Return [x, y] of the center of cell containing provided text 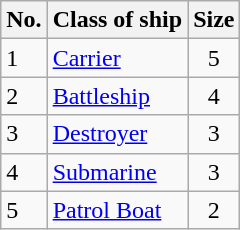
Class of ship [117, 20]
No. [24, 20]
Destroyer [117, 134]
Size [214, 20]
Submarine [117, 172]
Patrol Boat [117, 210]
Carrier [117, 58]
Battleship [117, 96]
1 [24, 58]
